Determine the (x, y) coordinate at the center of the cell enclosing the given text.  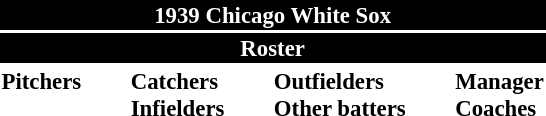
Roster (272, 48)
1939 Chicago White Sox (272, 15)
